Extract the (x, y) coordinate from the center of the cell holding the provided text.  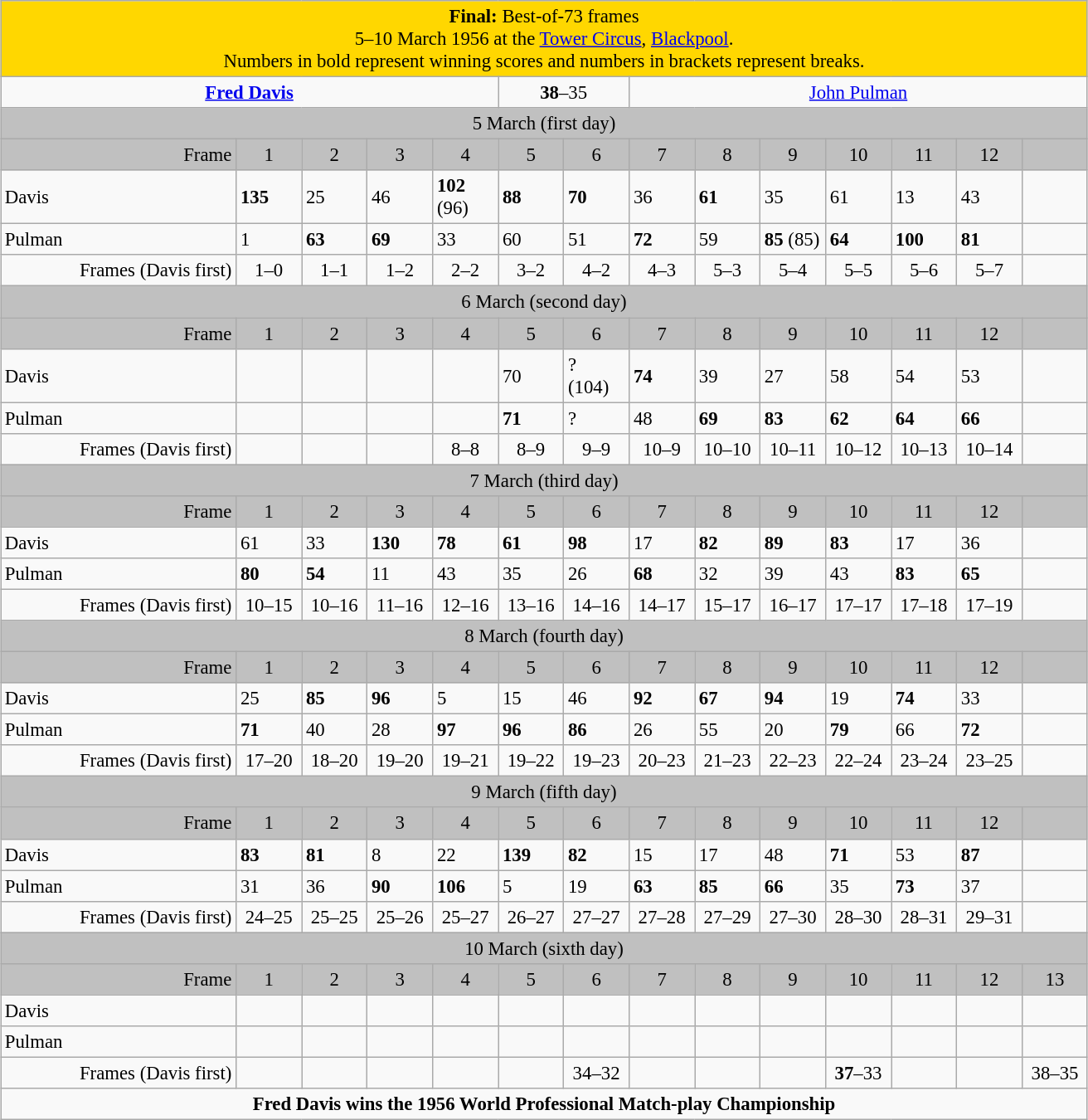
100 (924, 240)
10–15 (269, 605)
26–27 (531, 917)
5 March (first day) (544, 124)
7 March (third day) (544, 480)
85 (85) (793, 240)
87 (990, 855)
5–7 (990, 271)
65 (990, 574)
John Pulman (859, 93)
19–22 (531, 761)
14–17 (662, 605)
14–16 (597, 605)
10–12 (859, 449)
11–16 (400, 605)
17–19 (990, 605)
9 March (fifth day) (544, 792)
9–9 (597, 449)
10–9 (662, 449)
10–10 (728, 449)
27–29 (728, 917)
20–23 (662, 761)
4–2 (597, 271)
25–26 (400, 917)
94 (793, 699)
32 (728, 574)
90 (400, 886)
28–31 (924, 917)
5–5 (859, 271)
13–16 (531, 605)
10 March (sixth day) (544, 948)
37 (990, 886)
1–0 (269, 271)
22–23 (793, 761)
1–1 (335, 271)
106 (466, 886)
25–27 (466, 917)
25–25 (335, 917)
60 (531, 240)
68 (662, 574)
2–2 (466, 271)
78 (466, 543)
102 (96) (466, 197)
12–16 (466, 605)
5–3 (728, 271)
86 (597, 730)
19–23 (597, 761)
22 (466, 855)
92 (662, 699)
27–27 (597, 917)
40 (335, 730)
34–32 (597, 1073)
19–21 (466, 761)
51 (597, 240)
21–23 (728, 761)
18–20 (335, 761)
37–33 (859, 1073)
1–2 (400, 271)
27–30 (793, 917)
10–13 (924, 449)
130 (400, 543)
10–14 (990, 449)
5–4 (793, 271)
8–9 (531, 449)
27–28 (662, 917)
55 (728, 730)
23–24 (924, 761)
27 (793, 375)
139 (531, 855)
28 (400, 730)
88 (531, 197)
15–17 (728, 605)
8–8 (466, 449)
20 (793, 730)
17–17 (859, 605)
22–24 (859, 761)
80 (269, 574)
79 (859, 730)
?(104) (597, 375)
58 (859, 375)
89 (793, 543)
8 March (fourth day) (544, 636)
4–3 (662, 271)
98 (597, 543)
16–17 (793, 605)
97 (466, 730)
24–25 (269, 917)
31 (269, 886)
Fred Davis wins the 1956 World Professional Match-play Championship (544, 1104)
? (597, 418)
62 (859, 418)
67 (728, 699)
23–25 (990, 761)
10–16 (335, 605)
5–6 (924, 271)
17–20 (269, 761)
Fred Davis (249, 93)
10–11 (793, 449)
135 (269, 197)
6 March (second day) (544, 302)
59 (728, 240)
3–2 (531, 271)
17–18 (924, 605)
28–30 (859, 917)
29–31 (990, 917)
19–20 (400, 761)
73 (924, 886)
